Determine the (x, y) coordinate at the center of the cell enclosing the given text.  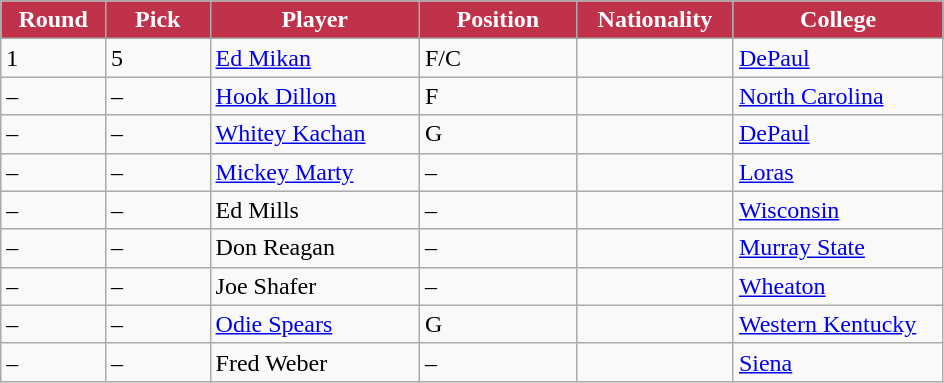
Don Reagan (314, 248)
Wheaton (838, 286)
Player (314, 20)
Wisconsin (838, 210)
Mickey Marty (314, 172)
Loras (838, 172)
Whitey Kachan (314, 134)
Fred Weber (314, 362)
Round (54, 20)
Nationality (654, 20)
Ed Mikan (314, 58)
Western Kentucky (838, 324)
Hook Dillon (314, 96)
1 (54, 58)
College (838, 20)
Joe Shafer (314, 286)
Pick (158, 20)
F (498, 96)
5 (158, 58)
Ed Mills (314, 210)
Odie Spears (314, 324)
Siena (838, 362)
North Carolina (838, 96)
Position (498, 20)
Murray State (838, 248)
F/C (498, 58)
